Locate the cell with the specified text and output its (X, Y) center coordinate. 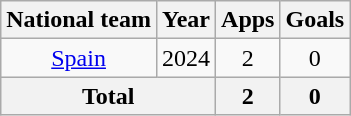
Total (108, 96)
Spain (79, 58)
Apps (248, 20)
Goals (315, 20)
2024 (186, 58)
Year (186, 20)
National team (79, 20)
